Search for the cell housing the specified text and yield its (x, y) center coordinate. 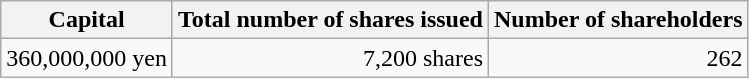
262 (619, 58)
7,200 shares (330, 58)
360,000,000 yen (87, 58)
Capital (87, 20)
Total number of shares issued (330, 20)
Number of shareholders (619, 20)
